Locate the cell with the specified text and output its [x, y] center coordinate. 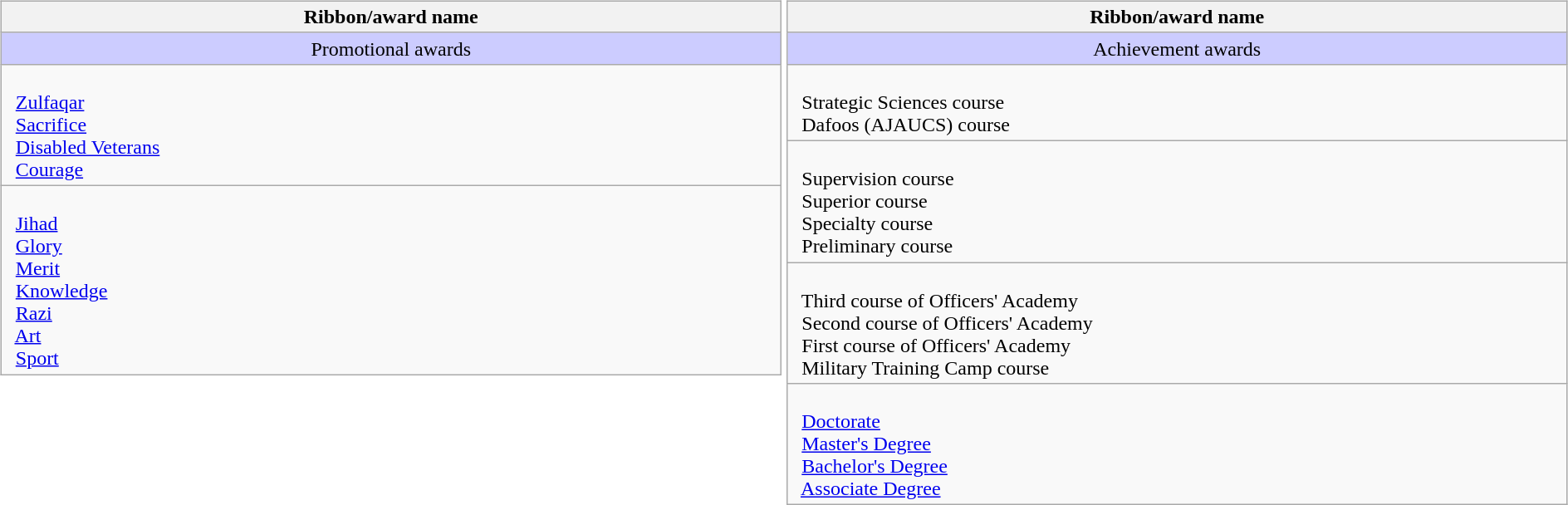
Achievement awards [1178, 48]
Promotional awards [390, 48]
Doctorate Master's Degree Bachelor's Degree Associate Degree [1178, 444]
Strategic Sciences course Dafoos (AJAUCS) course [1178, 102]
Zulfaqar Sacrifice Disabled Veterans Courage [390, 125]
Jihad Glory Merit Knowledge Razi Art Sport [390, 279]
Supervision course Superior course Specialty course Preliminary course [1178, 201]
Third course of Officers' Academy Second course of Officers' Academy First course of Officers' Academy Military Training Camp course [1178, 323]
